Detect which cell encompasses the target text, then output its (X, Y) center coordinate. 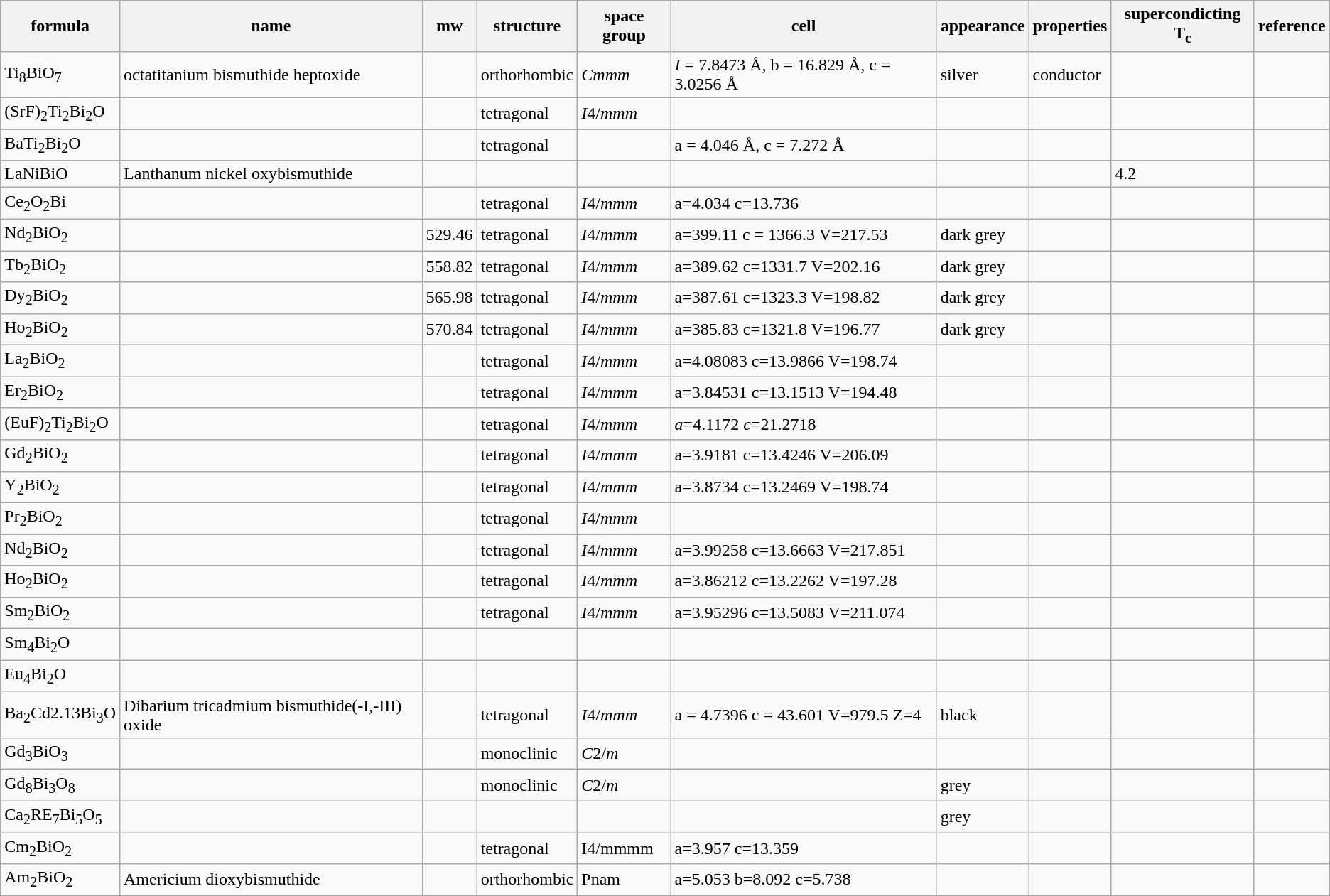
black (983, 715)
LaNiBiO (60, 174)
appearance (983, 26)
a=3.86212 c=13.2262 V=197.28 (804, 581)
a=3.957 c=13.359 (804, 848)
octatitanium bismuthide heptoxide (271, 74)
Ti8BiO7 (60, 74)
a=3.8734 c=13.2469 V=198.74 (804, 487)
Sm4Bi2O (60, 644)
a=3.9181 c=13.4246 V=206.09 (804, 455)
a=4.08083 c=13.9866 V=198.74 (804, 361)
a=389.62 c=1331.7 V=202.16 (804, 266)
mw (449, 26)
Y2BiO2 (60, 487)
Am2BiO2 (60, 880)
558.82 (449, 266)
cell (804, 26)
a=385.83 c=1321.8 V=196.77 (804, 329)
name (271, 26)
(EuF)2Ti2Bi2O (60, 423)
Dibarium tricadmium bismuthide(-I,-III) oxide (271, 715)
a=3.99258 c=13.6663 V=217.851 (804, 550)
Cmmm (624, 74)
Gd2BiO2 (60, 455)
4.2 (1182, 174)
La2BiO2 (60, 361)
Gd3BiO3 (60, 753)
Ce2O2Bi (60, 203)
formula (60, 26)
Lanthanum nickel oxybismuthide (271, 174)
Sm2BiO2 (60, 612)
Pr2BiO2 (60, 518)
properties (1070, 26)
a=4.034 c=13.736 (804, 203)
a = 4.7396 c = 43.601 V=979.5 Z=4 (804, 715)
570.84 (449, 329)
reference (1292, 26)
silver (983, 74)
(SrF)2Ti2Bi2O (60, 113)
a=387.61 c=1323.3 V=198.82 (804, 298)
conductor (1070, 74)
a=3.84531 c=13.1513 V=194.48 (804, 392)
Cm2BiO2 (60, 848)
Americium dioxybismuthide (271, 880)
a=399.11 c = 1366.3 V=217.53 (804, 234)
a=4.1172 c=21.2718 (804, 423)
Ca2RE7Bi5O5 (60, 816)
BaTi2Bi2O (60, 145)
supercondicting Tc (1182, 26)
a = 4.046 Å, c = 7.272 Å (804, 145)
Er2BiO2 (60, 392)
Eu4Bi2O (60, 676)
space group (624, 26)
Pnam (624, 880)
Dy2BiO2 (60, 298)
Tb2BiO2 (60, 266)
I4/mmmm (624, 848)
Gd8Bi3O8 (60, 785)
I = 7.8473 Å, b = 16.829 Å, c = 3.0256 Å (804, 74)
565.98 (449, 298)
Ba2Cd2.13Bi3O (60, 715)
a=3.95296 c=13.5083 V=211.074 (804, 612)
structure (527, 26)
529.46 (449, 234)
a=5.053 b=8.092 c=5.738 (804, 880)
